Return [X, Y] of the center of cell containing provided text 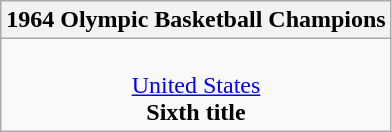
United States Sixth title [196, 85]
1964 Olympic Basketball Champions [196, 20]
